Find where the given text appears and provide that cell's center as (x, y) coordinate. 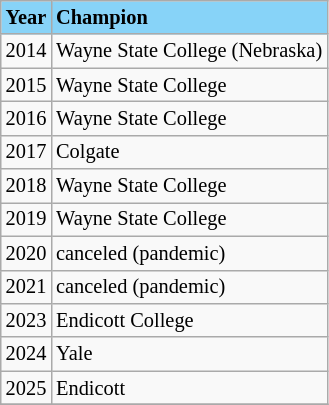
Year (26, 17)
2021 (26, 287)
Yale (189, 354)
Champion (189, 17)
Endicott College (189, 320)
2025 (26, 388)
2018 (26, 186)
2015 (26, 85)
2016 (26, 118)
Endicott (189, 388)
Colgate (189, 152)
2024 (26, 354)
2017 (26, 152)
2020 (26, 253)
2019 (26, 219)
2014 (26, 51)
Wayne State College (Nebraska) (189, 51)
2023 (26, 320)
